From the cell containing the given text, extract its center point as (x, y) coordinate. 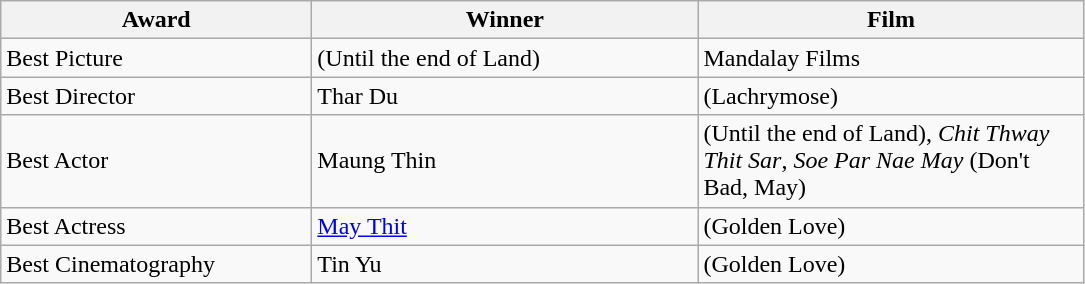
(Lachrymose) (891, 96)
May Thit (505, 226)
(Until the end of Land), Chit Thway Thit Sar, Soe Par Nae May (Don't Bad, May) (891, 161)
(Until the end of Land) (505, 58)
Winner (505, 20)
Film (891, 20)
Award (156, 20)
Mandalay Films (891, 58)
Best Actress (156, 226)
Best Cinematography (156, 264)
Maung Thin (505, 161)
Best Director (156, 96)
Best Picture (156, 58)
Best Actor (156, 161)
Tin Yu (505, 264)
Thar Du (505, 96)
